Output the (X, Y) coordinate of the center of the cell containing the given text.  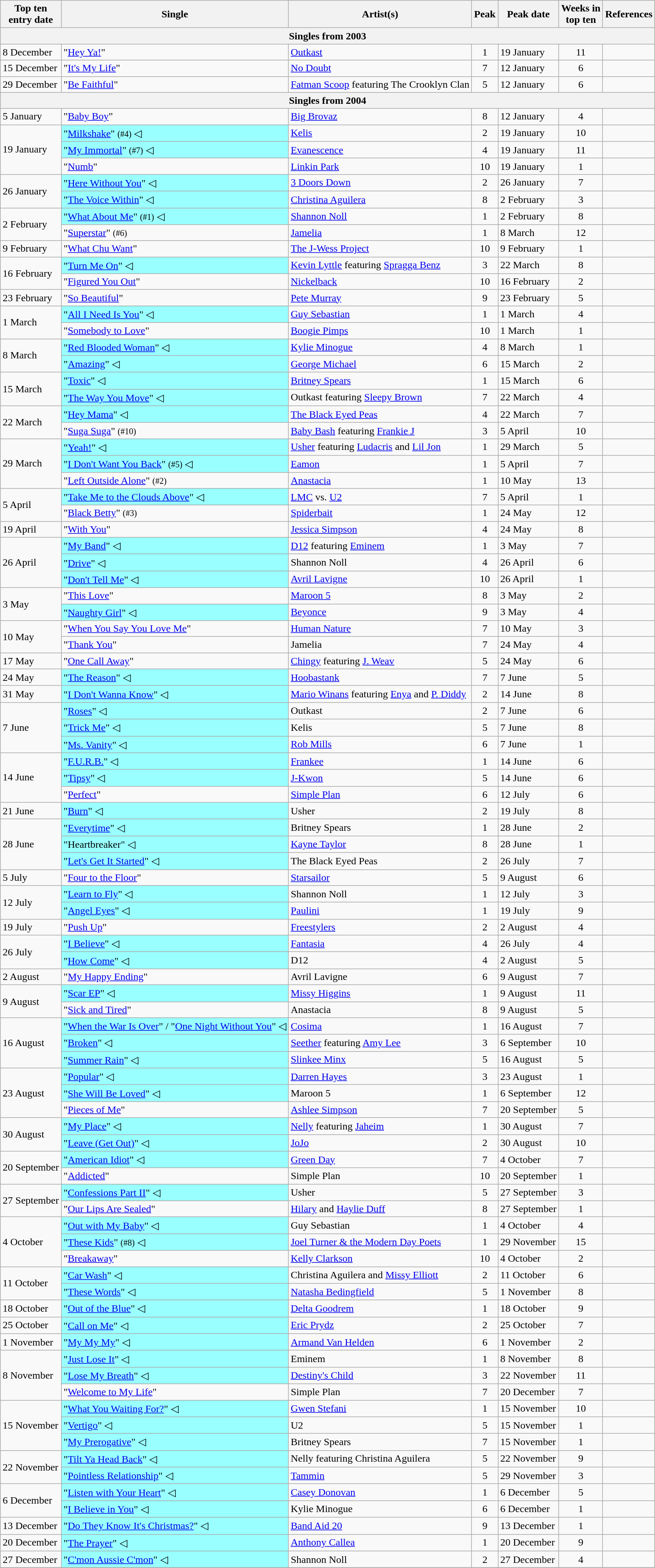
"Tilt Ya Head Back" ◁ (175, 1459)
J-Kwon (380, 778)
"Baby Boy" (175, 117)
D12 featuring Eminem (380, 546)
"Left Outside Alone" (#2) (175, 480)
Freestylers (380, 927)
"C'mon Aussie C'mon" ◁ (175, 1560)
"American Idiot" ◁ (175, 1160)
Boogie Pimps (380, 330)
"These Words" ◁ (175, 1292)
"Breakaway" (175, 1258)
Nickelback (380, 282)
"Roses" ◁ (175, 711)
Christina Aguilera and Missy Elliott (380, 1275)
"Listen with Your Heart" ◁ (175, 1492)
21 June (31, 811)
"My Band" ◁ (175, 546)
Singles from 2003 (328, 36)
5 July (31, 877)
"Let's Get It Started" ◁ (175, 861)
Pete Murray (380, 298)
"So Beautiful" (175, 298)
"Red Blooded Woman" ◁ (175, 347)
Peak date (528, 14)
"Welcome to My Life" (175, 1392)
"Heartbreaker" ◁ (175, 844)
"Out with My Baby" ◁ (175, 1225)
Natasha Bedingfield (380, 1292)
Delta Goodrem (380, 1309)
Nelly featuring Jaheim (380, 1126)
Destiny's Child (380, 1376)
Gwen Stefani (380, 1408)
Chingy featuring J. Weav (380, 661)
Outkast featuring Sleepy Brown (380, 397)
"Angel Eyes" ◁ (175, 911)
"What About Me" (#1) ◁ (175, 216)
Frankee (380, 761)
"Naughty Girl" ◁ (175, 612)
Joel Turner & the Modern Day Poets (380, 1242)
Top tenentry date (31, 14)
"It's My Life" (175, 68)
"Popular" ◁ (175, 1077)
Fatman Scoop featuring The Crooklyn Clan (380, 84)
"Black Betty" (#3) (175, 513)
"Call on Me" ◁ (175, 1325)
"The Voice Within" ◁ (175, 200)
LMC vs. U2 (380, 497)
"I Don't Want You Back" (#5) ◁ (175, 464)
"How Come" ◁ (175, 960)
"Pieces of Me" (175, 1110)
"Four to the Floor" (175, 877)
"The Prayer" ◁ (175, 1543)
"Broken" ◁ (175, 1043)
Armand Van Helden (380, 1342)
"Do They Know It's Christmas?" ◁ (175, 1526)
Usher featuring Ludacris and Lil Jon (380, 447)
Beyonce (380, 612)
U2 (380, 1425)
Green Day (380, 1160)
"Somebody to Love" (175, 330)
Starsailor (380, 877)
JoJo (380, 1143)
"The Reason" ◁ (175, 677)
"Suga Suga" (#10) (175, 430)
Big Brovaz (380, 117)
Single (175, 14)
"Our Lips Are Sealed" (175, 1209)
Christina Aguilera (380, 200)
"What You Waiting For?" ◁ (175, 1408)
"Push Up" (175, 927)
Eamon (380, 464)
"My My My" ◁ (175, 1342)
"My Place" ◁ (175, 1126)
17 May (31, 661)
No Doubt (380, 68)
D12 (380, 960)
Slinkee Minx (380, 1060)
"Vertigo" ◁ (175, 1425)
"One Call Away" (175, 661)
George Michael (380, 364)
"Thank You" (175, 645)
Artist(s) (380, 14)
"Burn" ◁ (175, 811)
Hilary and Haylie Duff (380, 1209)
"The Way You Move" ◁ (175, 397)
References (629, 14)
"My Happy Ending" (175, 977)
"She Will Be Loved" ◁ (175, 1093)
13 (581, 480)
"Take Me to the Clouds Above" ◁ (175, 497)
Singles from 2004 (328, 100)
Peak (485, 14)
"When You Say You Love Me" (175, 629)
"Toxic" ◁ (175, 381)
3 Doors Down (380, 183)
"My Prerogative" ◁ (175, 1442)
"Leave (Get Out)" ◁ (175, 1143)
Band Aid 20 (380, 1526)
Tammin (380, 1476)
Kayne Taylor (380, 844)
"Lose My Breath" ◁ (175, 1376)
"Confessions Part II" ◁ (175, 1193)
"Here Without You" ◁ (175, 183)
"This Love" (175, 596)
"Figured You Out" (175, 282)
Fantasia (380, 944)
15 December (31, 68)
"Sick and Tired" (175, 1010)
"Perfect" (175, 794)
"Be Faithful" (175, 84)
"What Chu Want" (175, 249)
"Trick Me" ◁ (175, 727)
"Superstar" (#6) (175, 233)
"Tipsy" ◁ (175, 778)
"Turn Me On" ◁ (175, 265)
"I Don't Wanna Know" ◁ (175, 694)
"Hey Ya!" (175, 52)
Linkin Park (380, 166)
"Milkshake" (#4) ◁ (175, 133)
"Numb" (175, 166)
Ashlee Simpson (380, 1110)
Eric Prydz (380, 1325)
Casey Donovan (380, 1492)
Kevin Lyttle featuring Spragga Benz (380, 265)
"With You" (175, 529)
Weeks intop ten (581, 14)
Paulini (380, 911)
"F.U.R.B." ◁ (175, 761)
"Yeah!" ◁ (175, 447)
"Scar EP" ◁ (175, 993)
Darren Hayes (380, 1077)
Kelly Clarkson (380, 1258)
"Summer Rain" ◁ (175, 1060)
"Just Lose It" ◁ (175, 1359)
"Don't Tell Me" ◁ (175, 579)
"Addicted" (175, 1176)
"Car Wash" ◁ (175, 1275)
"Amazing" ◁ (175, 364)
"Everytime" ◁ (175, 827)
"All I Need Is You" ◁ (175, 314)
Anthony Callea (380, 1543)
5 January (31, 117)
"I Believe" ◁ (175, 944)
8 December (31, 52)
Rob Mills (380, 744)
Cosima (380, 1026)
"Drive" ◁ (175, 563)
Mario Winans featuring Enya and P. Diddy (380, 694)
15 (581, 1242)
29 December (31, 84)
Evanescence (380, 150)
"These Kids" (#8) ◁ (175, 1242)
Human Nature (380, 629)
"I Believe in You" ◁ (175, 1509)
"When the War Is Over" / "One Night Without You" ◁ (175, 1026)
"Out of the Blue" ◁ (175, 1309)
Hoobastank (380, 677)
"Hey Mama" ◁ (175, 414)
Nelly featuring Christina Aguilera (380, 1459)
Spiderbait (380, 513)
"Pointless Relationship" ◁ (175, 1476)
Missy Higgins (380, 993)
"Learn to Fly" ◁ (175, 894)
The J-Wess Project (380, 249)
"Ms. Vanity" ◁ (175, 744)
31 May (31, 694)
Baby Bash featuring Frankie J (380, 430)
19 April (31, 529)
Seether featuring Amy Lee (380, 1043)
Jessica Simpson (380, 529)
"My Immortal" (#7) ◁ (175, 150)
Eminem (380, 1359)
